Capture the cell that displays the provided text and extract its (x, y) central coordinate. 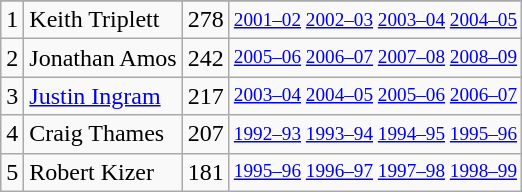
1995–96 1996–97 1997–98 1998–99 (375, 172)
2005–06 2006–07 2007–08 2008–09 (375, 58)
5 (12, 172)
2 (12, 58)
Jonathan Amos (103, 58)
2001–02 2002–03 2003–04 2004–05 (375, 20)
1 (12, 20)
278 (206, 20)
207 (206, 134)
2003–04 2004–05 2005–06 2006–07 (375, 96)
Keith Triplett (103, 20)
217 (206, 96)
1992–93 1993–94 1994–95 1995–96 (375, 134)
3 (12, 96)
Robert Kizer (103, 172)
181 (206, 172)
Craig Thames (103, 134)
Justin Ingram (103, 96)
242 (206, 58)
4 (12, 134)
